From the cell containing the given text, extract its center point as [x, y] coordinate. 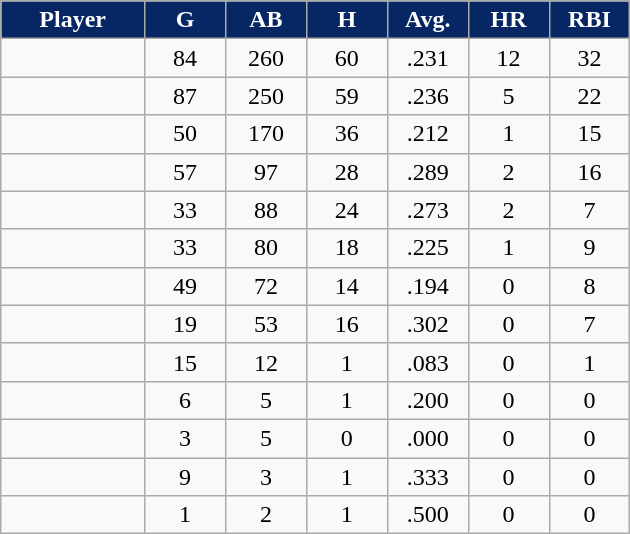
Avg. [428, 20]
60 [346, 58]
87 [186, 96]
260 [266, 58]
53 [266, 324]
.194 [428, 286]
.083 [428, 362]
19 [186, 324]
.273 [428, 210]
.225 [428, 248]
18 [346, 248]
14 [346, 286]
250 [266, 96]
G [186, 20]
50 [186, 134]
8 [590, 286]
24 [346, 210]
.000 [428, 438]
57 [186, 172]
88 [266, 210]
.231 [428, 58]
97 [266, 172]
.302 [428, 324]
.212 [428, 134]
32 [590, 58]
84 [186, 58]
Player [73, 20]
AB [266, 20]
H [346, 20]
72 [266, 286]
.236 [428, 96]
6 [186, 400]
.289 [428, 172]
59 [346, 96]
HR [508, 20]
28 [346, 172]
.333 [428, 477]
170 [266, 134]
49 [186, 286]
RBI [590, 20]
.200 [428, 400]
22 [590, 96]
36 [346, 134]
.500 [428, 515]
80 [266, 248]
